Determine the [x, y] coordinate at the center of the cell enclosing the given text.  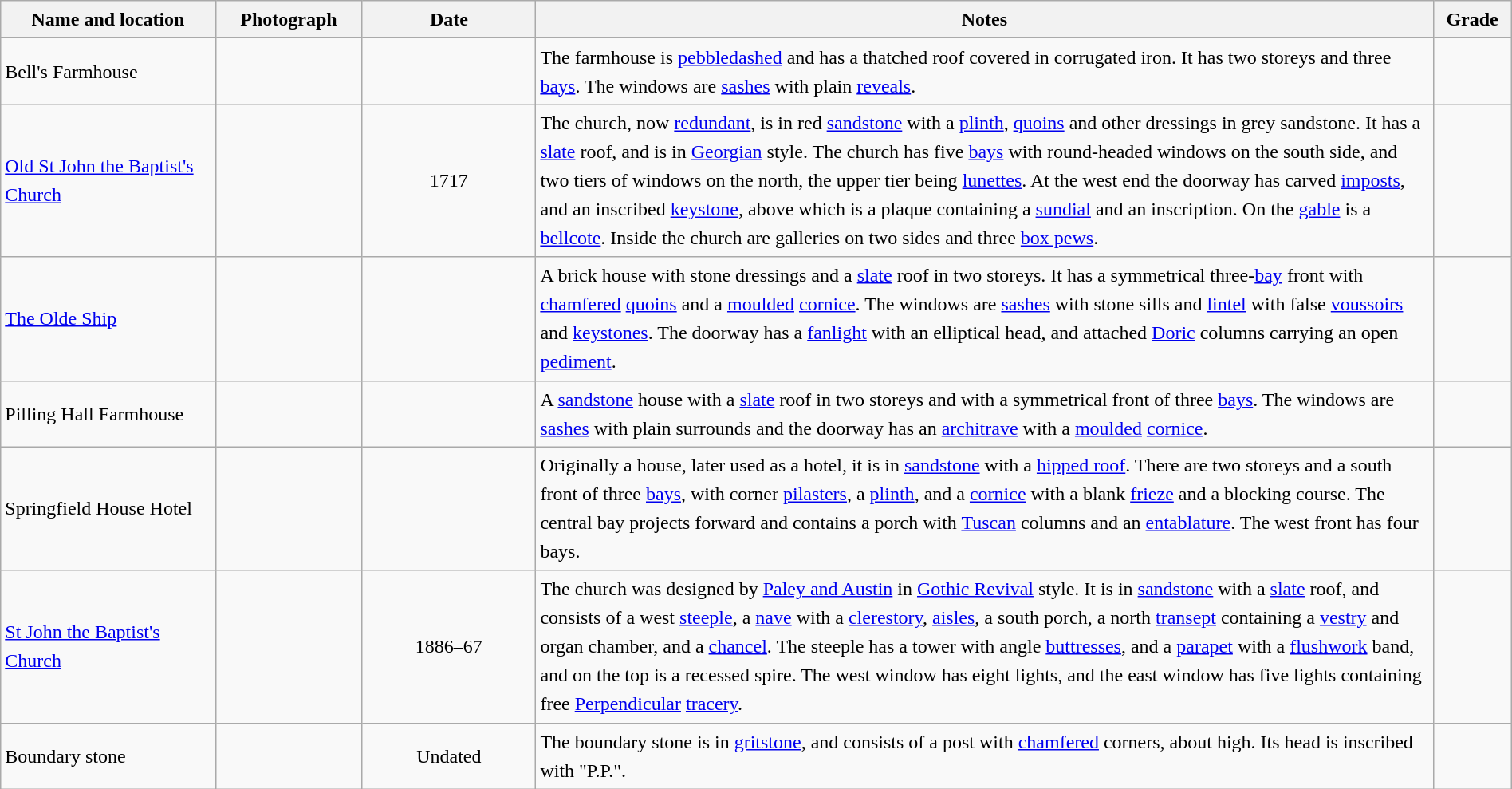
The Olde Ship [108, 319]
Springfield House Hotel [108, 509]
Old St John the Baptist's Church [108, 180]
Bell's Farmhouse [108, 72]
Notes [984, 19]
1717 [449, 180]
The boundary stone is in gritstone, and consists of a post with chamfered corners, about high. Its head is inscribed with "P.P.". [984, 756]
1886–67 [449, 646]
St John the Baptist's Church [108, 646]
Photograph [289, 19]
Name and location [108, 19]
Date [449, 19]
Undated [449, 756]
Grade [1472, 19]
Pilling Hall Farmhouse [108, 413]
Boundary stone [108, 756]
